From the cell containing the given text, extract its center point as [X, Y] coordinate. 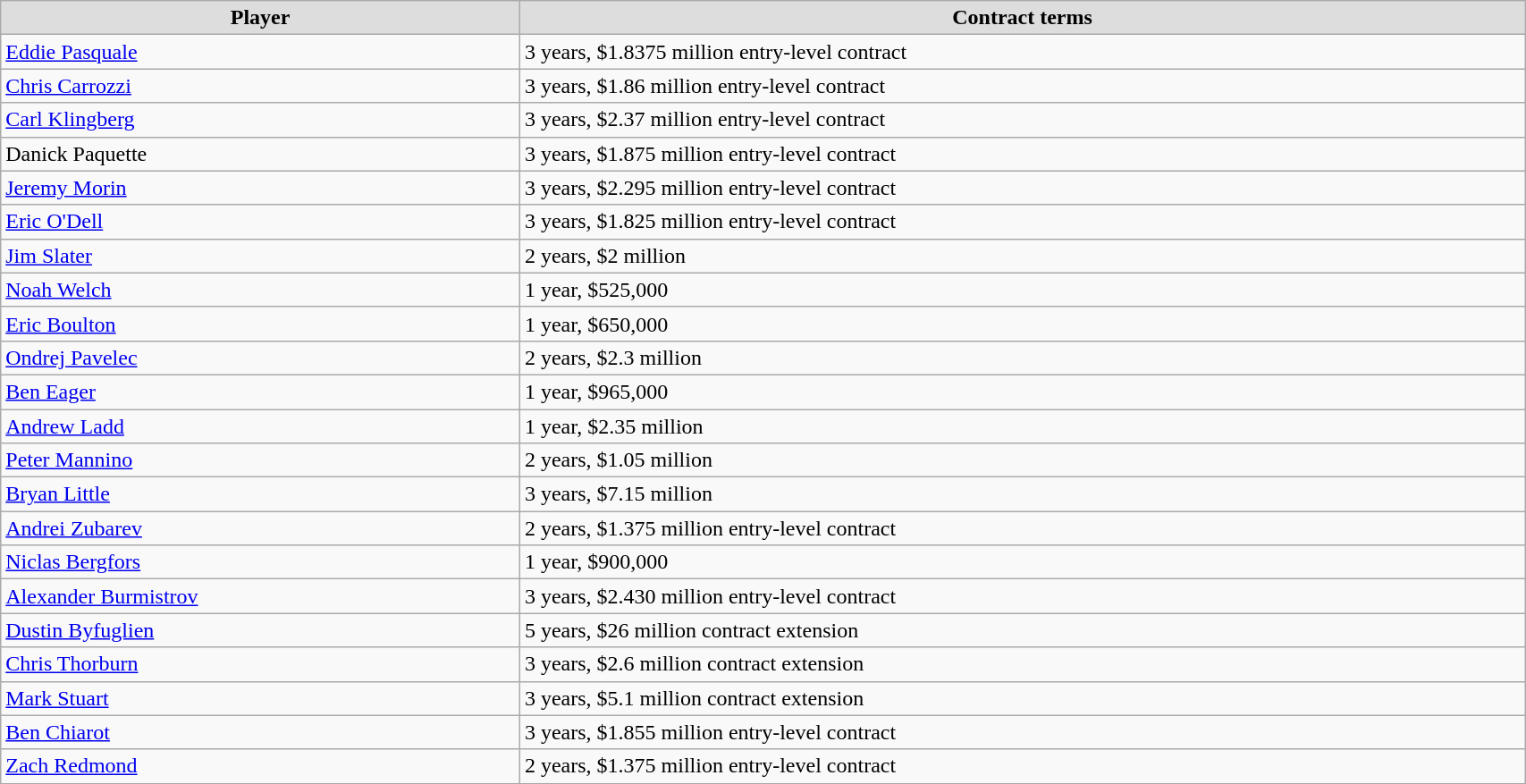
3 years, $5.1 million contract extension [1022, 698]
2 years, $2.3 million [1022, 358]
1 year, $2.35 million [1022, 426]
Andrew Ladd [261, 426]
3 years, $1.855 million entry-level contract [1022, 732]
3 years, $2.430 million entry-level contract [1022, 596]
Ondrej Pavelec [261, 358]
3 years, $2.37 million entry-level contract [1022, 120]
3 years, $1.8375 million entry-level contract [1022, 52]
Jeremy Morin [261, 188]
Eddie Pasquale [261, 52]
Chris Carrozzi [261, 86]
Mark Stuart [261, 698]
Bryan Little [261, 494]
3 years, $2.6 million contract extension [1022, 664]
3 years, $1.86 million entry-level contract [1022, 86]
1 year, $900,000 [1022, 562]
1 year, $650,000 [1022, 324]
Player [261, 18]
3 years, $1.875 million entry-level contract [1022, 154]
Danick Paquette [261, 154]
Alexander Burmistrov [261, 596]
Carl Klingberg [261, 120]
2 years, $1.05 million [1022, 460]
1 year, $965,000 [1022, 392]
Eric O'Dell [261, 222]
Niclas Bergfors [261, 562]
Noah Welch [261, 290]
Jim Slater [261, 256]
Ben Chiarot [261, 732]
Andrei Zubarev [261, 528]
Chris Thorburn [261, 664]
1 year, $525,000 [1022, 290]
Dustin Byfuglien [261, 630]
3 years, $2.295 million entry-level contract [1022, 188]
Contract terms [1022, 18]
Eric Boulton [261, 324]
Peter Mannino [261, 460]
2 years, $2 million [1022, 256]
3 years, $7.15 million [1022, 494]
3 years, $1.825 million entry-level contract [1022, 222]
Zach Redmond [261, 766]
5 years, $26 million contract extension [1022, 630]
Ben Eager [261, 392]
